Find where the given text appears and provide that cell's center as [X, Y] coordinate. 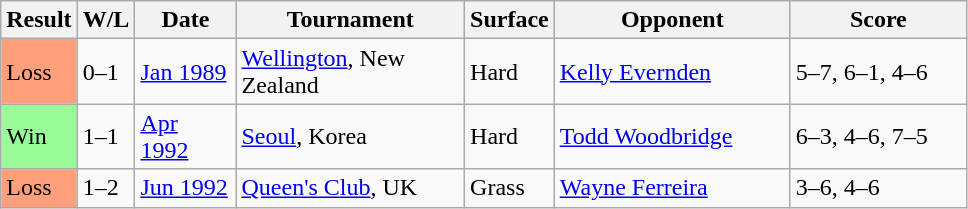
Win [39, 136]
Jan 1989 [186, 72]
Apr 1992 [186, 136]
1–2 [106, 188]
Opponent [672, 20]
Jun 1992 [186, 188]
Score [878, 20]
Wellington, New Zealand [350, 72]
Grass [510, 188]
Queen's Club, UK [350, 188]
0–1 [106, 72]
Surface [510, 20]
Kelly Evernden [672, 72]
Date [186, 20]
1–1 [106, 136]
Result [39, 20]
Seoul, Korea [350, 136]
6–3, 4–6, 7–5 [878, 136]
W/L [106, 20]
3–6, 4–6 [878, 188]
Tournament [350, 20]
5–7, 6–1, 4–6 [878, 72]
Wayne Ferreira [672, 188]
Todd Woodbridge [672, 136]
